Find where the given text appears and provide that cell's center as [X, Y] coordinate. 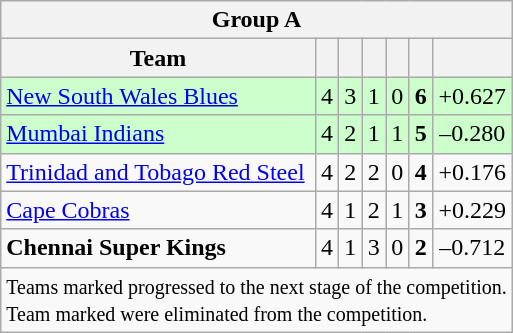
Trinidad and Tobago Red Steel [158, 172]
Teams marked progressed to the next stage of the competition.Team marked were eliminated from the competition. [257, 300]
Group A [257, 20]
6 [420, 96]
–0.280 [472, 134]
–0.712 [472, 248]
Mumbai Indians [158, 134]
Chennai Super Kings [158, 248]
Team [158, 58]
+0.627 [472, 96]
5 [420, 134]
New South Wales Blues [158, 96]
+0.229 [472, 210]
+0.176 [472, 172]
Cape Cobras [158, 210]
